Locate the cell with the specified text and output its (X, Y) center coordinate. 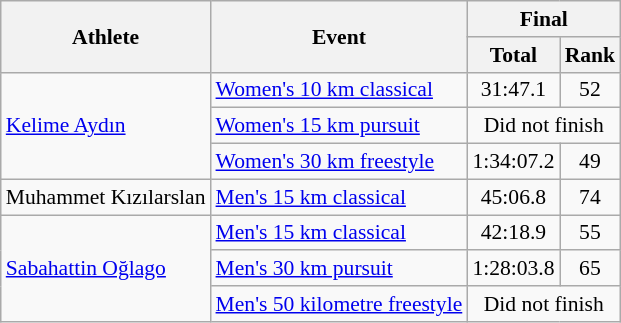
49 (590, 162)
45:06.8 (513, 197)
52 (590, 90)
1:28:03.8 (513, 269)
Sabahattin Oğlago (106, 268)
74 (590, 197)
Men's 50 kilometre freestyle (340, 304)
Rank (590, 55)
Athlete (106, 36)
Muhammet Kızılarslan (106, 197)
Women's 30 km freestyle (340, 162)
Event (340, 36)
1:34:07.2 (513, 162)
Kelime Aydın (106, 126)
Final (544, 19)
65 (590, 269)
Women's 10 km classical (340, 90)
Men's 30 km pursuit (340, 269)
42:18.9 (513, 233)
Total (513, 55)
Women's 15 km pursuit (340, 126)
55 (590, 233)
31:47.1 (513, 90)
